For the text-containing cell, return its midpoint in [X, Y] coordinate format. 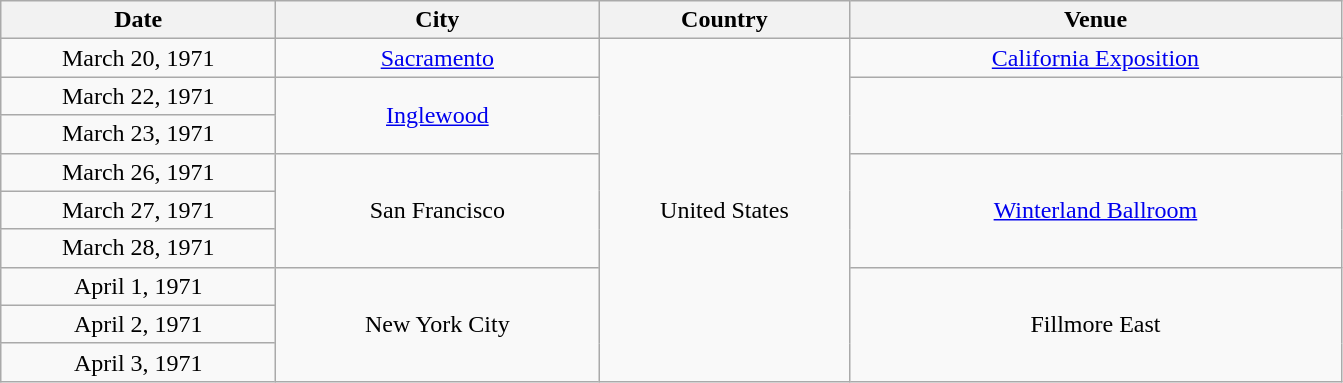
April 2, 1971 [138, 324]
Sacramento [438, 58]
April 1, 1971 [138, 286]
Inglewood [438, 115]
City [438, 20]
United States [724, 210]
March 20, 1971 [138, 58]
Winterland Ballroom [1096, 210]
New York City [438, 324]
April 3, 1971 [138, 362]
March 28, 1971 [138, 248]
March 22, 1971 [138, 96]
San Francisco [438, 210]
California Exposition [1096, 58]
March 27, 1971 [138, 210]
Country [724, 20]
Date [138, 20]
March 26, 1971 [138, 172]
Venue [1096, 20]
March 23, 1971 [138, 134]
Fillmore East [1096, 324]
